Extract the [X, Y] coordinate from the center of the cell holding the provided text.  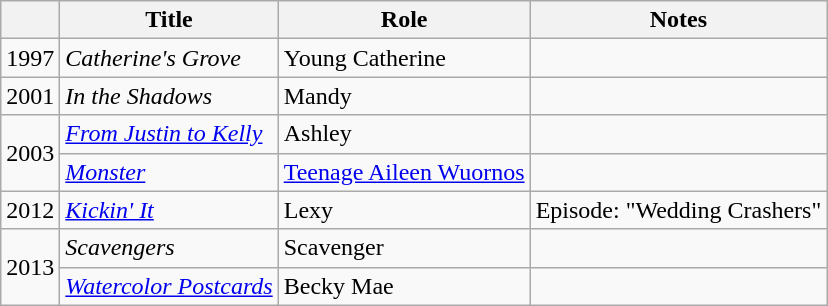
Ashley [404, 134]
Monster [169, 172]
Scavengers [169, 248]
Role [404, 20]
Lexy [404, 210]
Becky Mae [404, 286]
Kickin' It [169, 210]
Notes [678, 20]
Mandy [404, 96]
Watercolor Postcards [169, 286]
2003 [30, 153]
Episode: "Wedding Crashers" [678, 210]
In the Shadows [169, 96]
2012 [30, 210]
2013 [30, 267]
Scavenger [404, 248]
From Justin to Kelly [169, 134]
1997 [30, 58]
Title [169, 20]
Catherine's Grove [169, 58]
2001 [30, 96]
Teenage Aileen Wuornos [404, 172]
Young Catherine [404, 58]
